Locate the cell with the specified text and output its [X, Y] center coordinate. 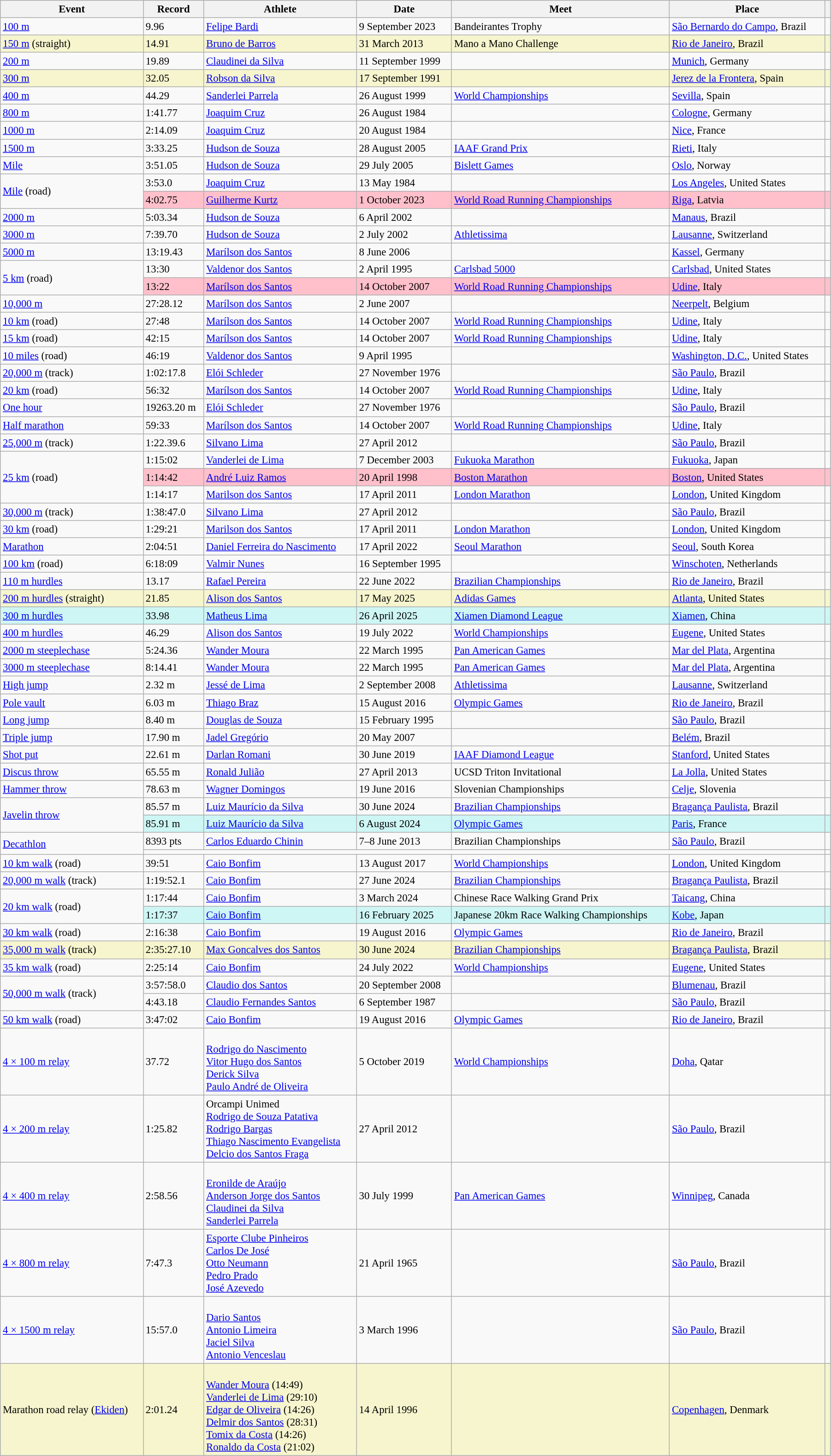
4 × 800 m relay [72, 1263]
26 August 1999 [404, 96]
7 December 2003 [404, 460]
4 × 1500 m relay [72, 1330]
Mile [72, 165]
5:24.36 [173, 651]
Mano a Mano Challenge [560, 44]
39:51 [173, 864]
Stanford, United States [747, 754]
30 June 2019 [404, 754]
Carlos Eduardo Chinin [280, 841]
3:33.25 [173, 148]
150 m (straight) [72, 44]
One hour [72, 408]
1:19:52.1 [173, 881]
19 July 2022 [404, 633]
37.72 [173, 1062]
4:02.75 [173, 200]
Claudio dos Santos [280, 985]
Carlsbad 5000 [560, 269]
6.03 m [173, 703]
André Luiz Ramos [280, 477]
4 × 400 m relay [72, 1196]
Belém, Brazil [747, 737]
17 September 1991 [404, 78]
Seoul Marathon [560, 546]
Eronilde de AraújoAnderson Jorge dos SantosClaudinei da SilvaSanderlei Parrela [280, 1196]
44.29 [173, 96]
5 km (road) [72, 278]
Paris, France [747, 824]
30,000 m (track) [72, 512]
Valmir Nunes [280, 564]
Marathon [72, 546]
7:39.70 [173, 235]
6 April 2002 [404, 217]
1500 m [72, 148]
13 August 2017 [404, 864]
Orcampi UnimedRodrigo de Souza PatativaRodrigo BargasThiago Nascimento EvangelistaDelcio dos Santos Fraga [280, 1129]
5 October 2019 [404, 1062]
2:58.56 [173, 1196]
1:14:17 [173, 495]
Jessé de Lima [280, 685]
59:33 [173, 425]
Slovenian Championships [560, 789]
100 m [72, 27]
35 km walk (road) [72, 967]
15 August 2016 [404, 703]
7–8 June 2013 [404, 841]
16 September 1995 [404, 564]
Jadel Gregório [280, 737]
Copenhagen, Denmark [747, 1410]
Marathon road relay (Ekiden) [72, 1410]
1:29:21 [173, 529]
Kassel, Germany [747, 252]
20 May 2007 [404, 737]
25,000 m (track) [72, 443]
7:47.3 [173, 1263]
Sanderlei Parrela [280, 96]
Taicang, China [747, 898]
65.55 m [173, 772]
Doha, Qatar [747, 1062]
Xiamen, China [747, 616]
13:19.43 [173, 252]
Wagner Domingos [280, 789]
200 m [72, 61]
13:30 [173, 269]
Darlan Romani [280, 754]
Daniel Ferreira do Nascimento [280, 546]
1 October 2023 [404, 200]
Fukuoka, Japan [747, 460]
Wander Moura (14:49)Vanderlei de Lima (29:10)Edgar de Oliveira (14:26)Delmir dos Santos (28:31)Tomix da Costa (14:26)Ronaldo da Costa (21:02) [280, 1410]
11 September 1999 [404, 61]
5:03.34 [173, 217]
42:15 [173, 338]
Decathlon [72, 843]
19263.20 m [173, 408]
19 June 2016 [404, 789]
Long jump [72, 720]
4 × 200 m relay [72, 1129]
High jump [72, 685]
25 km (road) [72, 477]
3 March 1996 [404, 1330]
Washington, D.C., United States [747, 356]
27:28.12 [173, 304]
Bruno de Barros [280, 44]
1:22.39.6 [173, 443]
9 September 2023 [404, 27]
17.90 m [173, 737]
30 km walk (road) [72, 933]
Felipe Bardi [280, 27]
3:47:02 [173, 1019]
3000 m steeplechase [72, 668]
15 February 1995 [404, 720]
8.40 m [173, 720]
Blumenau, Brazil [747, 985]
Place [747, 9]
20,000 m (track) [72, 373]
33.98 [173, 616]
8:14.41 [173, 668]
3:53.0 [173, 183]
Discus throw [72, 772]
2000 m steeplechase [72, 651]
20,000 m walk (track) [72, 881]
UCSD Triton Invitational [560, 772]
32.05 [173, 78]
10 km walk (road) [72, 864]
24 July 2022 [404, 967]
27 April 2013 [404, 772]
2 June 2007 [404, 304]
13:22 [173, 286]
78.63 m [173, 789]
2 September 2008 [404, 685]
5000 m [72, 252]
Japanese 20km Race Walking Championships [560, 915]
1:02:17.8 [173, 373]
30 July 1999 [404, 1196]
2.32 m [173, 685]
Max Goncalves dos Santos [280, 950]
Adidas Games [560, 598]
Sevilla, Spain [747, 96]
17 May 2025 [404, 598]
29 July 2005 [404, 165]
Boston, United States [747, 477]
400 m [72, 96]
26 August 1984 [404, 113]
26 April 2025 [404, 616]
31 March 2013 [404, 44]
4 × 100 m relay [72, 1062]
Bandeirantes Trophy [560, 27]
8 June 2006 [404, 252]
Douglas de Souza [280, 720]
Mile (road) [72, 191]
Seoul, South Korea [747, 546]
Meet [560, 9]
15:57.0 [173, 1330]
9.96 [173, 27]
1:41.77 [173, 113]
21.85 [173, 598]
Rodrigo do NascimentoVitor Hugo dos SantosDerick SilvaPaulo André de Oliveira [280, 1062]
Pole vault [72, 703]
20 km walk (road) [72, 906]
21 April 1965 [404, 1263]
17 April 2022 [404, 546]
Dario SantosAntonio LimeiraJaciel SilvaAntonio Venceslau [280, 1330]
Claudio Fernandes Santos [280, 1002]
4:43.18 [173, 1002]
300 m [72, 78]
22.61 m [173, 754]
2:14.09 [173, 130]
2:01.24 [173, 1410]
2:04:51 [173, 546]
1:38:47.0 [173, 512]
1:14:42 [173, 477]
Thiago Braz [280, 703]
800 m [72, 113]
56:32 [173, 391]
Celje, Slovenia [747, 789]
3:51.05 [173, 165]
Athlete [280, 9]
2 April 1995 [404, 269]
Atlanta, United States [747, 598]
Xiamen Diamond League [560, 616]
400 m hurdles [72, 633]
13.17 [173, 581]
200 m hurdles (straight) [72, 598]
30 km (road) [72, 529]
10,000 m [72, 304]
50 km walk (road) [72, 1019]
27:48 [173, 321]
Claudinei da Silva [280, 61]
Munich, Germany [747, 61]
Hammer throw [72, 789]
IAAF Grand Prix [560, 148]
2 July 2002 [404, 235]
Kobe, Japan [747, 915]
6:18:09 [173, 564]
13 May 1984 [404, 183]
Winnipeg, Canada [747, 1196]
85.91 m [173, 824]
1000 m [72, 130]
20 August 1984 [404, 130]
3 March 2024 [404, 898]
Triple jump [72, 737]
2000 m [72, 217]
9 April 1995 [404, 356]
Neerpelt, Belgium [747, 304]
20 April 1998 [404, 477]
3000 m [72, 235]
6 August 2024 [404, 824]
20 September 2008 [404, 985]
14.91 [173, 44]
Shot put [72, 754]
IAAF Diamond League [560, 754]
Jerez de la Frontera, Spain [747, 78]
Nice, France [747, 130]
Los Angeles, United States [747, 183]
La Jolla, United States [747, 772]
100 km (road) [72, 564]
46.29 [173, 633]
1:17:44 [173, 898]
6 September 1987 [404, 1002]
Record [173, 9]
Chinese Race Walking Grand Prix [560, 898]
2:35:27.10 [173, 950]
Rafael Pereira [280, 581]
Cologne, Germany [747, 113]
27 June 2024 [404, 881]
300 m hurdles [72, 616]
Winschoten, Netherlands [747, 564]
Javelin throw [72, 815]
Date [404, 9]
Ronald Julião [280, 772]
3:57:58.0 [173, 985]
1:15:02 [173, 460]
São Bernardo do Campo, Brazil [747, 27]
Event [72, 9]
14 April 1996 [404, 1410]
16 February 2025 [404, 915]
10 km (road) [72, 321]
Riga, Latvia [747, 200]
2:16:38 [173, 933]
85.57 m [173, 806]
Manaus, Brazil [747, 217]
Esporte Clube PinheirosCarlos De JoséOtto NeumannPedro PradoJosé Azevedo [280, 1263]
1:17:37 [173, 915]
28 August 2005 [404, 148]
15 km (road) [72, 338]
35,000 m walk (track) [72, 950]
Matheus Lima [280, 616]
Boston Marathon [560, 477]
Fukuoka Marathon [560, 460]
22 June 2022 [404, 581]
10 miles (road) [72, 356]
Oslo, Norway [747, 165]
Guilherme Kurtz [280, 200]
46:19 [173, 356]
2:25:14 [173, 967]
Half marathon [72, 425]
19.89 [173, 61]
1:25.82 [173, 1129]
Vanderlei de Lima [280, 460]
8393 pts [173, 841]
Rieti, Italy [747, 148]
50,000 m walk (track) [72, 993]
Robson da Silva [280, 78]
Bislett Games [560, 165]
Carlsbad, United States [747, 269]
20 km (road) [72, 391]
110 m hurdles [72, 581]
